Locate the cell with the specified text and output its (X, Y) center coordinate. 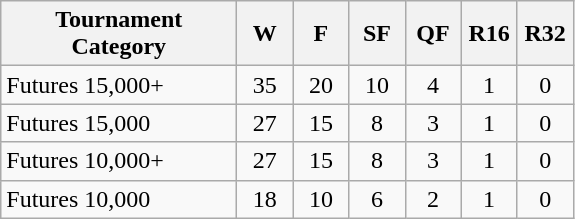
18 (265, 199)
35 (265, 85)
R16 (489, 34)
R32 (545, 34)
Tournament Category (119, 34)
W (265, 34)
Futures 15,000+ (119, 85)
4 (433, 85)
20 (321, 85)
Futures 10,000 (119, 199)
QF (433, 34)
6 (377, 199)
2 (433, 199)
SF (377, 34)
Futures 15,000 (119, 123)
F (321, 34)
Futures 10,000+ (119, 161)
